Scan for the cell matching the given text and deliver its [X, Y] coordinate at center. 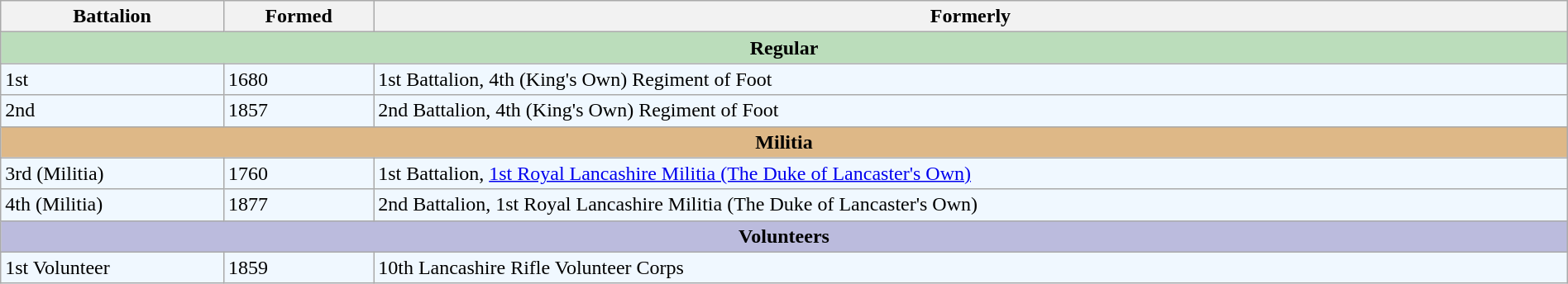
Battalion [112, 17]
1st [112, 79]
1st Battalion, 1st Royal Lancashire Militia (The Duke of Lancaster's Own) [971, 173]
1857 [298, 111]
4th (Militia) [112, 205]
1st Battalion, 4th (King's Own) Regiment of Foot [971, 79]
Formerly [971, 17]
1859 [298, 267]
Militia [784, 142]
10th Lancashire Rifle Volunteer Corps [971, 267]
1877 [298, 205]
Formed [298, 17]
3rd (Militia) [112, 173]
1680 [298, 79]
1st Volunteer [112, 267]
2nd [112, 111]
Regular [784, 48]
2nd Battalion, 4th (King's Own) Regiment of Foot [971, 111]
1760 [298, 173]
2nd Battalion, 1st Royal Lancashire Militia (The Duke of Lancaster's Own) [971, 205]
Volunteers [784, 236]
